Find where the given text appears and provide that cell's center as [x, y] coordinate. 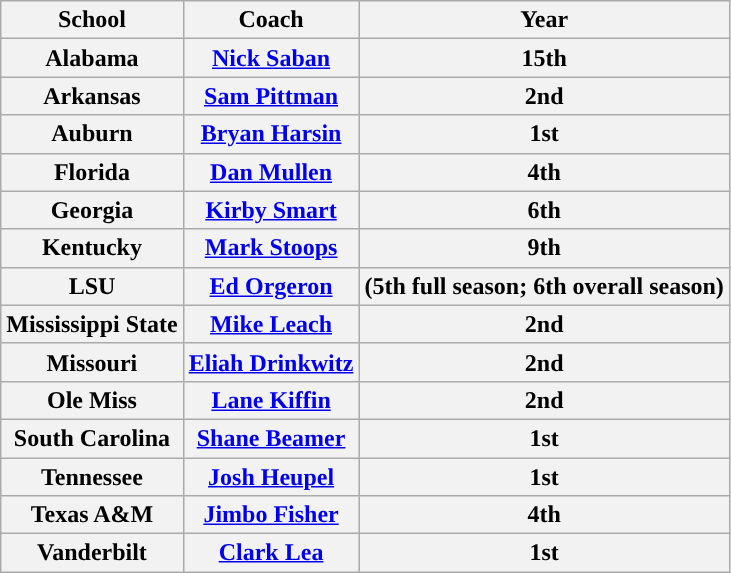
Mike Leach [271, 324]
15th [544, 58]
Ed Orgeron [271, 286]
Eliah Drinkwitz [271, 362]
Ole Miss [92, 400]
Tennessee [92, 477]
Missouri [92, 362]
Mississippi State [92, 324]
Josh Heupel [271, 477]
(5th full season; 6th overall season) [544, 286]
Lane Kiffin [271, 400]
Sam Pittman [271, 96]
Alabama [92, 58]
LSU [92, 286]
Auburn [92, 134]
Jimbo Fisher [271, 515]
Florida [92, 172]
Dan Mullen [271, 172]
Kirby Smart [271, 210]
Arkansas [92, 96]
Shane Beamer [271, 438]
Clark Lea [271, 553]
South Carolina [92, 438]
Coach [271, 20]
Bryan Harsin [271, 134]
Nick Saban [271, 58]
9th [544, 248]
Vanderbilt [92, 553]
Texas A&M [92, 515]
Georgia [92, 210]
6th [544, 210]
Mark Stoops [271, 248]
Year [544, 20]
School [92, 20]
Kentucky [92, 248]
